Determine the [x, y] coordinate at the center of the cell enclosing the given text.  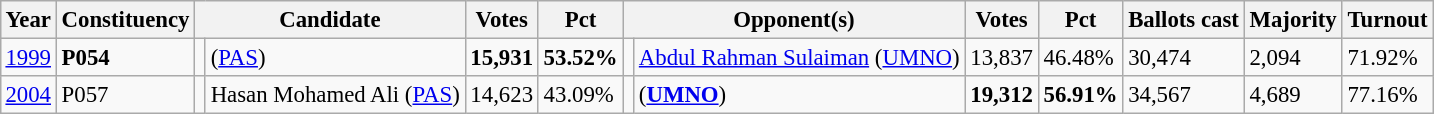
Constituency [125, 20]
Majority [1293, 20]
13,837 [1002, 57]
Abdul Rahman Sulaiman (UMNO) [800, 57]
19,312 [1002, 95]
4,689 [1293, 95]
P057 [125, 95]
2004 [28, 95]
Hasan Mohamed Ali (PAS) [335, 95]
Opponent(s) [794, 20]
Ballots cast [1184, 20]
Year [28, 20]
1999 [28, 57]
Turnout [1388, 20]
14,623 [502, 95]
2,094 [1293, 57]
30,474 [1184, 57]
43.09% [580, 95]
71.92% [1388, 57]
77.16% [1388, 95]
(UMNO) [800, 95]
56.91% [1080, 95]
46.48% [1080, 57]
53.52% [580, 57]
15,931 [502, 57]
34,567 [1184, 95]
P054 [125, 57]
(PAS) [335, 57]
Candidate [330, 20]
